Find where the given text appears and provide that cell's center as [X, Y] coordinate. 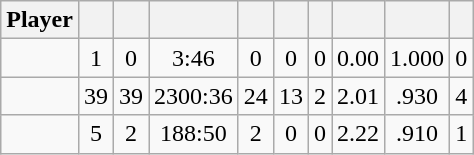
2.01 [358, 96]
5 [96, 134]
0.00 [358, 58]
3:46 [194, 58]
4 [462, 96]
.910 [418, 134]
24 [256, 96]
2300:36 [194, 96]
Player [40, 20]
1.000 [418, 58]
.930 [418, 96]
13 [290, 96]
2.22 [358, 134]
188:50 [194, 134]
